Detect which cell encompasses the target text, then output its (X, Y) center coordinate. 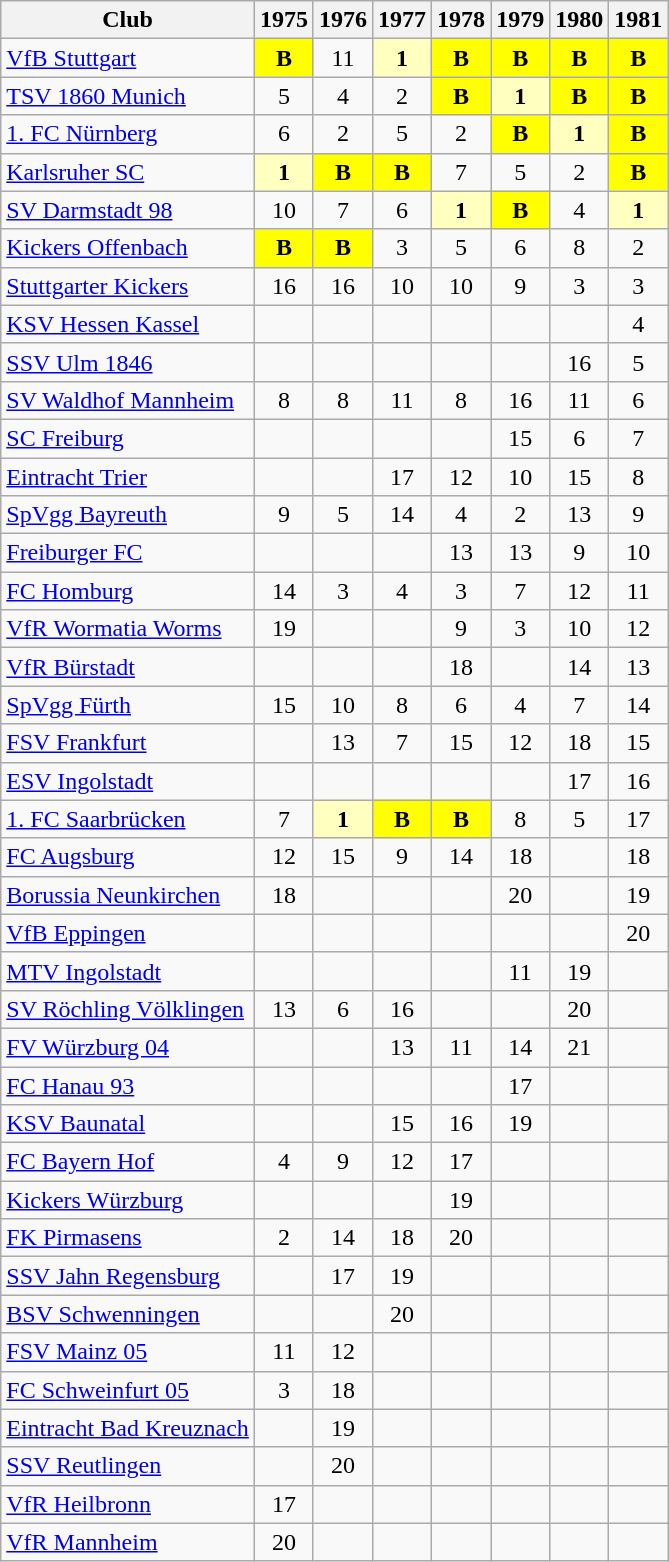
1976 (342, 20)
SSV Ulm 1846 (128, 362)
1975 (284, 20)
FC Hanau 93 (128, 1085)
FSV Mainz 05 (128, 1352)
1. FC Saarbrücken (128, 819)
FC Augsburg (128, 857)
SpVgg Bayreuth (128, 515)
TSV 1860 Munich (128, 96)
FSV Frankfurt (128, 743)
MTV Ingolstadt (128, 971)
Eintracht Bad Kreuznach (128, 1428)
FC Schweinfurt 05 (128, 1390)
SC Freiburg (128, 438)
1980 (580, 20)
SV Röchling Völklingen (128, 1009)
SV Waldhof Mannheim (128, 400)
FK Pirmasens (128, 1238)
BSV Schwenningen (128, 1314)
ESV Ingolstadt (128, 781)
VfR Mannheim (128, 1542)
Karlsruher SC (128, 172)
1978 (462, 20)
SSV Reutlingen (128, 1466)
SSV Jahn Regensburg (128, 1276)
Kickers Würzburg (128, 1200)
Kickers Offenbach (128, 248)
SpVgg Fürth (128, 705)
VfB Eppingen (128, 933)
1977 (402, 20)
KSV Hessen Kassel (128, 324)
KSV Baunatal (128, 1124)
SV Darmstadt 98 (128, 210)
Club (128, 20)
Eintracht Trier (128, 477)
FV Würzburg 04 (128, 1047)
FC Homburg (128, 591)
1. FC Nürnberg (128, 134)
1981 (638, 20)
Stuttgarter Kickers (128, 286)
VfR Heilbronn (128, 1504)
VfR Bürstadt (128, 667)
21 (580, 1047)
VfR Wormatia Worms (128, 629)
1979 (520, 20)
FC Bayern Hof (128, 1162)
Freiburger FC (128, 553)
Borussia Neunkirchen (128, 895)
VfB Stuttgart (128, 58)
